Locate the cell with the specified text and output its [X, Y] center coordinate. 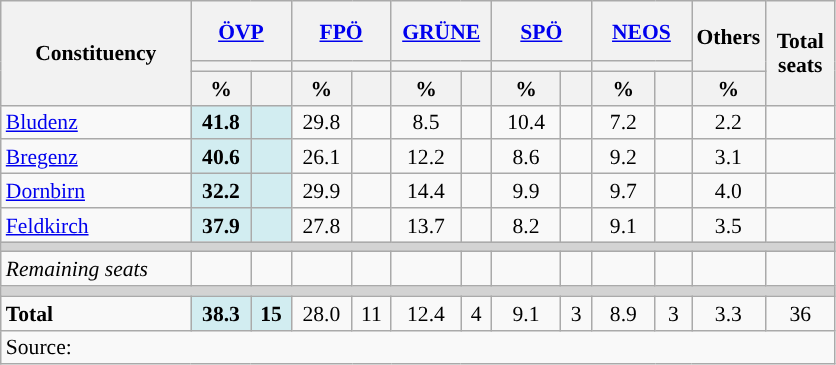
37.9 [221, 225]
32.2 [221, 191]
28.0 [322, 313]
Feldkirch [96, 225]
GRÜNE [441, 31]
Source: [418, 347]
9.2 [623, 157]
36 [800, 313]
15 [271, 313]
Others [729, 36]
40.6 [221, 157]
29.9 [322, 191]
11 [372, 313]
Totalseats [800, 53]
SPÖ [541, 31]
Bludenz [96, 122]
FPÖ [341, 31]
38.3 [221, 313]
3.3 [729, 313]
27.8 [322, 225]
Dornbirn [96, 191]
ÖVP [241, 31]
3.1 [729, 157]
NEOS [641, 31]
12.4 [426, 313]
4.0 [729, 191]
Remaining seats [96, 269]
Constituency [96, 53]
3.5 [729, 225]
Total [96, 313]
4 [476, 313]
29.8 [322, 122]
13.7 [426, 225]
8.2 [526, 225]
8.9 [623, 313]
7.2 [623, 122]
10.4 [526, 122]
2.2 [729, 122]
14.4 [426, 191]
9.7 [623, 191]
41.8 [221, 122]
12.2 [426, 157]
26.1 [322, 157]
8.6 [526, 157]
8.5 [426, 122]
9.9 [526, 191]
Bregenz [96, 157]
